Find where the given text appears and provide that cell's center as (x, y) coordinate. 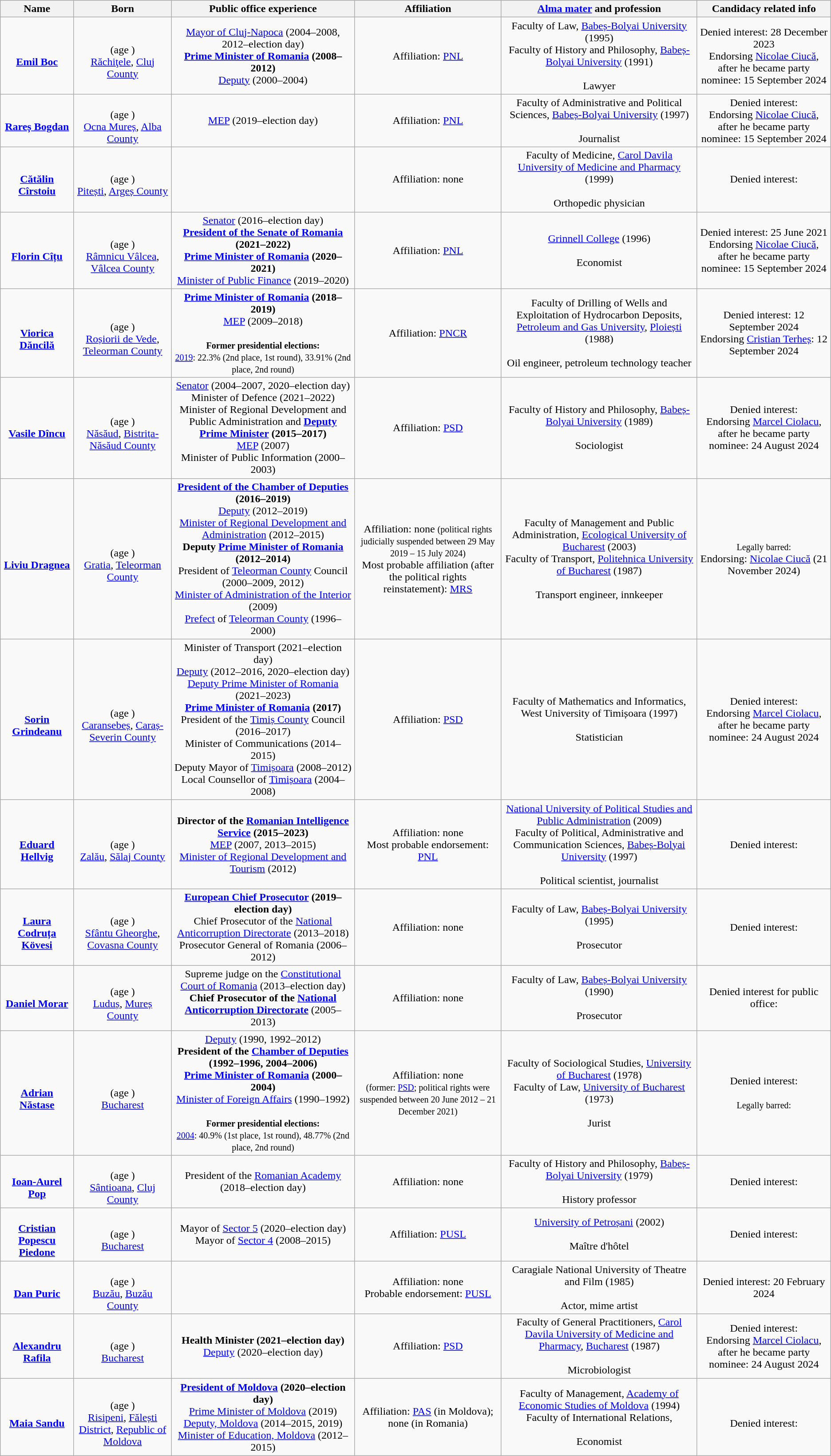
Grinnell College (1996)Economist (599, 250)
Faculty of Medicine, Carol Davila University of Medicine and Pharmacy (1999)Orthopedic physician (599, 179)
(age )Zalău, Sălaj County (123, 844)
Affiliation (428, 9)
Rareș Bogdan (37, 121)
Denied interest: 20 February 2024 (764, 1288)
Denied interest for public office: (764, 998)
Faculty of Management, Academy of Economic Studies of Moldova (1994)Faculty of International Relations, Economist (599, 1417)
Laura Codruța Kövesi (37, 927)
Affiliation: PAS (in Moldova); none (in Romania) (428, 1417)
Dan Puric (37, 1288)
Eduard Hellvig (37, 844)
Affiliation: none(former: PSD; political rights were suspended between 20 June 2012 – 21 December 2021) (428, 1092)
President of the Romanian Academy (2018–election day) (263, 1182)
(age )Luduș, Mureș County (123, 998)
(age )Caransebeș, Caraș-Severin County (123, 719)
(age )Roșiorii de Vede, Teleorman County (123, 333)
(age )Gratia, Teleorman County (123, 559)
Alma mater and profession (599, 9)
Mayor of Cluj-Napoca (2004–2008, 2012–election day)Prime Minister of Romania (2008–2012)Deputy (2000–2004) (263, 56)
(age )Buzău, Buzău County (123, 1288)
Maia Sandu (37, 1417)
Director of the Romanian Intelligence Service (2015–2023)MEP (2007, 2013–2015)Minister of Regional Development and Tourism (2012) (263, 844)
Denied interest: Endorsing Nicolae Ciucă, after he became party nominee: 15 September 2024 (764, 121)
Faculty of Sociological Studies, University of Bucharest (1978)Faculty of Law, University of Bucharest (1973)Jurist (599, 1092)
Senator (2016–election day)President of the Senate of Romania (2021–2022)Prime Minister of Romania (2020–2021)Minister of Public Finance (2019–2020) (263, 250)
Faculty of Law, Babeș-Bolyai University (1995)Faculty of History and Philosophy, Babeș-Bolyai University (1991)Lawyer (599, 56)
Cătălin Cîrstoiu (37, 179)
Born (123, 9)
Viorica Dăncilă (37, 333)
Cristian Popescu Piedone (37, 1234)
(age )Sântioana, Cluj County (123, 1182)
(age )Răchiţele, Cluj County (123, 56)
Affiliation: PNCR (428, 333)
Legally barred: Endorsing: Nicolae Ciucă (21 November 2024) (764, 559)
Caragiale National University of Theatre and Film (1985)Actor, mime artist (599, 1288)
Supreme judge on the Constitutional Court of Romania (2013–election day)Chief Prosecutor of the National Anticorruption Directorate (2005–2013) (263, 998)
Adrian Năstase (37, 1092)
University of Petroșani (2002)Maître d'hôtel (599, 1234)
Sorin Grindeanu (37, 719)
Public office experience (263, 9)
Faculty of General Practitioners, Carol Davila University of Medicine and Pharmacy, Bucharest (1987)Microbiologist (599, 1346)
Faculty of Administrative and Political Sciences, Babeș-Bolyai University (1997)Journalist (599, 121)
Faculty of History and Philosophy, Babeș-Bolyai University (1979)History professor (599, 1182)
Denied interest: 28 December 2023Endorsing Nicolae Ciucă, after he became party nominee: 15 September 2024 (764, 56)
Denied interest: Legally barred: (764, 1092)
Faculty of Law, Babeș-Bolyai University (1990)Prosecutor (599, 998)
Daniel Morar (37, 998)
Emil Boc (37, 56)
Mayor of Sector 5 (2020–election day)Mayor of Sector 4 (2008–2015) (263, 1234)
Liviu Dragnea (37, 559)
Affiliation: PUSL (428, 1234)
(age )Risipeni, Fălești District, Republic of Moldova (123, 1417)
Name (37, 9)
Alexandru Rafila (37, 1346)
Faculty of History and Philosophy, Babeș-Bolyai University (1989)Sociologist (599, 428)
Vasile Dîncu (37, 428)
(age )Râmnicu Vâlcea, Vâlcea County (123, 250)
Ioan-Aurel Pop (37, 1182)
(age )Ocna Mureș, Alba County (123, 121)
Denied interest: 25 June 2021Endorsing Nicolae Ciucă, after he became party nominee: 15 September 2024 (764, 250)
Denied interest: 12 September 2024Endorsing Cristian Terheș: 12 September 2024 (764, 333)
(age )Pitești, Argeș County (123, 179)
Health Minister (2021–election day)Deputy (2020–election day) (263, 1346)
President of Moldova (2020–election day)Prime Minister of Moldova (2019)Deputy, Moldova (2014–2015, 2019)Minister of Education, Moldova (2012–2015) (263, 1417)
MEP (2019–election day) (263, 121)
(age )Sfântu Gheorghe, Covasna County (123, 927)
Prime Minister of Romania (2018–2019)MEP (2009–2018)Former presidential elections:2019: 22.3% (2nd place, 1st round), 33.91% (2nd place, 2nd round) (263, 333)
(age )Năsăud, Bistrița-Năsăud County (123, 428)
Candidacy related info (764, 9)
Affiliation: noneMost probable endorsement: PNL (428, 844)
Florin Cîțu (37, 250)
Faculty of Law, Babeș-Bolyai University (1995)Prosecutor (599, 927)
Affiliation: noneProbable endorsement: PUSL (428, 1288)
Faculty of Mathematics and Informatics, West University of Timișoara (1997)Statistician (599, 719)
